Find where the given text appears and provide that cell's center as (X, Y) coordinate. 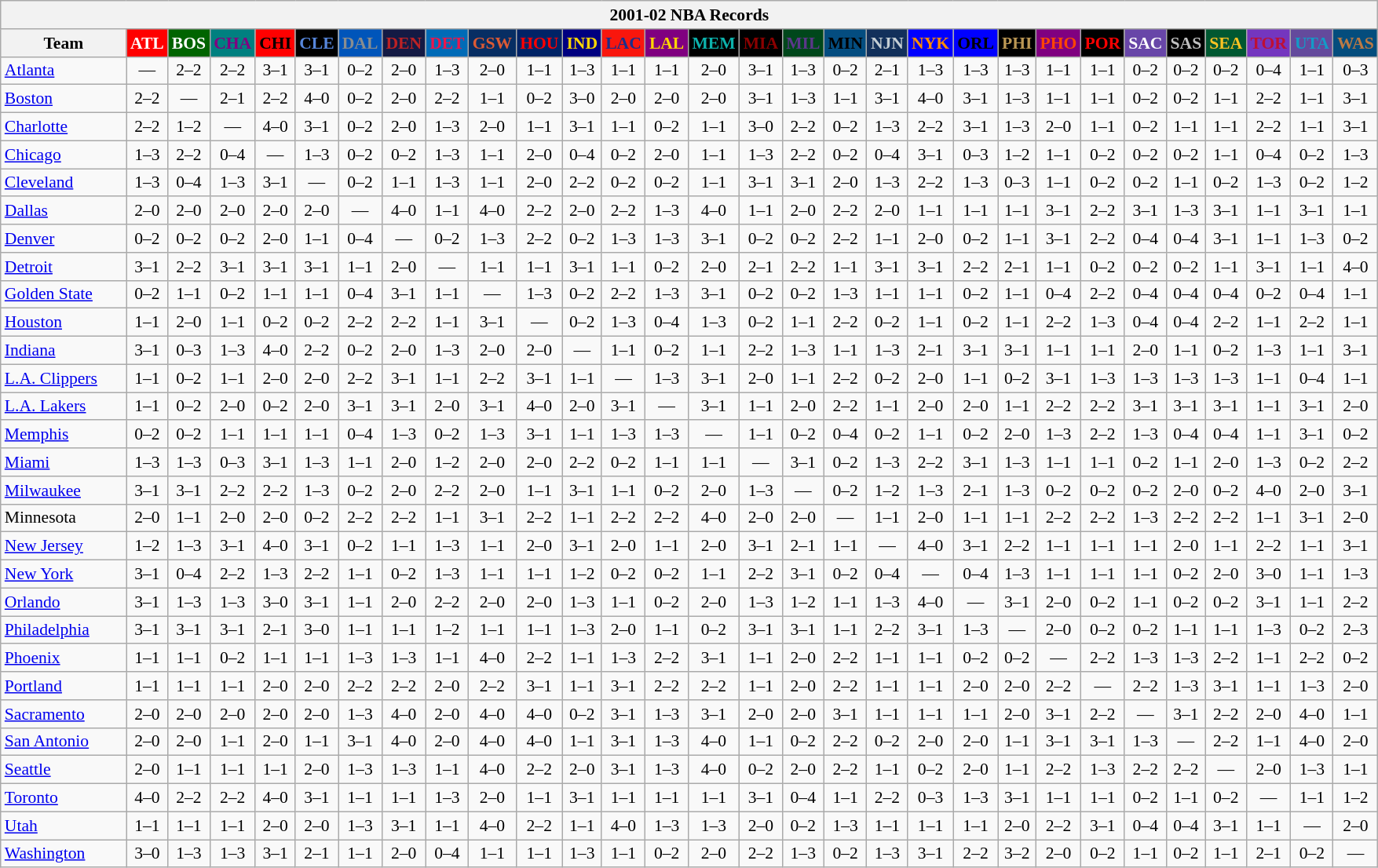
MIN (845, 43)
Toronto (64, 798)
DEN (404, 43)
CLE (317, 43)
L.A. Lakers (64, 407)
2001-02 NBA Records (689, 15)
PHO (1058, 43)
New York (64, 574)
IND (582, 43)
Team (64, 43)
Milwaukee (64, 491)
L.A. Clippers (64, 378)
LAC (623, 43)
Detroit (64, 267)
PHI (1018, 43)
New Jersey (64, 546)
Chicago (64, 155)
ORL (975, 43)
Phoenix (64, 658)
Atlanta (64, 71)
3–2 (1018, 854)
Charlotte (64, 127)
POR (1102, 43)
CHI (275, 43)
Minnesota (64, 518)
Golden State (64, 294)
SAS (1186, 43)
Cleveland (64, 183)
Philadelphia (64, 630)
Seattle (64, 770)
HOU (539, 43)
SEA (1226, 43)
Houston (64, 323)
San Antonio (64, 742)
MIA (761, 43)
Denver (64, 239)
GSW (493, 43)
Sacramento (64, 714)
ATL (148, 43)
WAS (1355, 43)
Utah (64, 826)
Washington (64, 854)
SAC (1145, 43)
DAL (360, 43)
Portland (64, 686)
CHA (232, 43)
Boston (64, 99)
NYK (930, 43)
Miami (64, 462)
BOS (188, 43)
Dallas (64, 211)
NJN (887, 43)
LAL (667, 43)
Orlando (64, 602)
2–3 (1355, 630)
MEM (713, 43)
Memphis (64, 435)
DET (448, 43)
TOR (1269, 43)
Indiana (64, 351)
MIL (802, 43)
UTA (1312, 43)
